Search for the cell housing the specified text and yield its [X, Y] center coordinate. 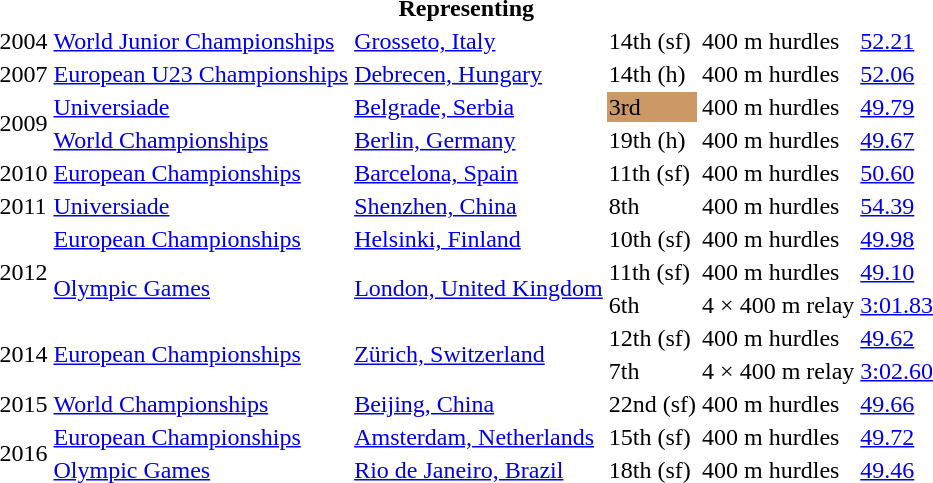
Shenzhen, China [479, 206]
14th (h) [652, 74]
Olympic Games [201, 288]
Debrecen, Hungary [479, 74]
19th (h) [652, 140]
22nd (sf) [652, 404]
10th (sf) [652, 239]
Berlin, Germany [479, 140]
European U23 Championships [201, 74]
Grosseto, Italy [479, 41]
Amsterdam, Netherlands [479, 437]
8th [652, 206]
London, United Kingdom [479, 288]
14th (sf) [652, 41]
Zürich, Switzerland [479, 354]
7th [652, 371]
6th [652, 305]
Barcelona, Spain [479, 173]
Belgrade, Serbia [479, 107]
Beijing, China [479, 404]
3rd [652, 107]
Helsinki, Finland [479, 239]
12th (sf) [652, 338]
15th (sf) [652, 437]
World Junior Championships [201, 41]
